From the cell containing the given text, extract its center point as [X, Y] coordinate. 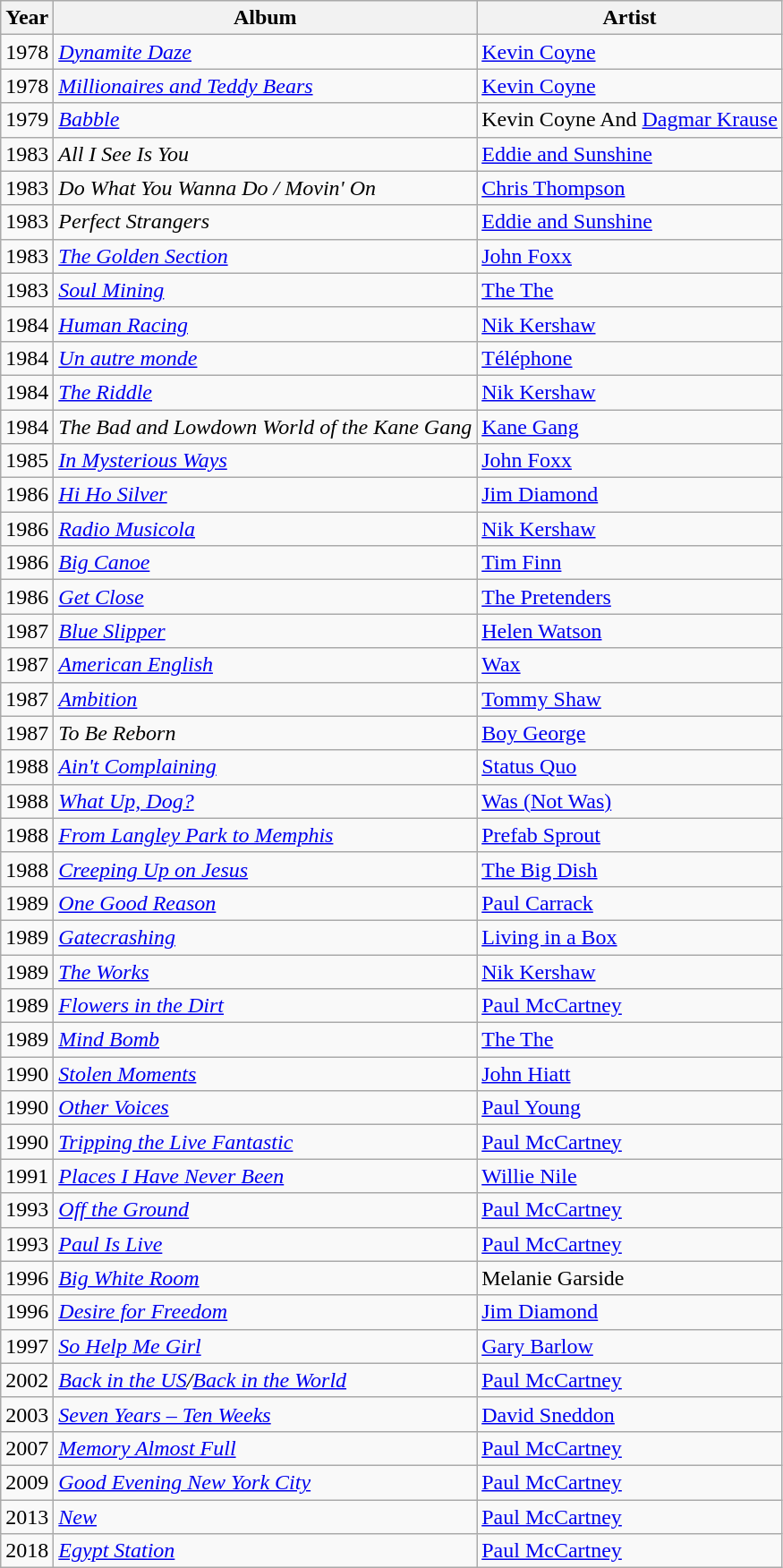
Human Racing [265, 324]
Tommy Shaw [630, 699]
Mind Bomb [265, 1040]
2003 [27, 1414]
Off the Ground [265, 1210]
Gary Barlow [630, 1346]
Chris Thompson [630, 188]
Big Canoe [265, 563]
In Mysterious Ways [265, 461]
Paul Carrack [630, 903]
1979 [27, 120]
Ambition [265, 699]
The Golden Section [265, 256]
New [265, 1517]
John Hiatt [630, 1074]
The Big Dish [630, 869]
All I See Is You [265, 154]
Kevin Coyne And Dagmar Krause [630, 120]
Seven Years – Ten Weeks [265, 1414]
Paul Young [630, 1108]
Do What You Wanna Do / Movin' On [265, 188]
Perfect Strangers [265, 222]
Creeping Up on Jesus [265, 869]
Blue Slipper [265, 631]
2018 [27, 1551]
Boy George [630, 733]
Un autre monde [265, 358]
Helen Watson [630, 631]
2007 [27, 1448]
American English [265, 665]
Prefab Sprout [630, 835]
Flowers in the Dirt [265, 1006]
Artist [630, 18]
Ain't Complaining [265, 767]
2009 [27, 1482]
1997 [27, 1346]
Babble [265, 120]
From Langley Park to Memphis [265, 835]
Paul Is Live [265, 1244]
Hi Ho Silver [265, 495]
2013 [27, 1517]
One Good Reason [265, 903]
The Works [265, 971]
Living in a Box [630, 937]
Egypt Station [265, 1551]
The Riddle [265, 392]
Get Close [265, 597]
Soul Mining [265, 290]
Melanie Garside [630, 1278]
David Sneddon [630, 1414]
Kane Gang [630, 427]
What Up, Dog? [265, 801]
Status Quo [630, 767]
Was (Not Was) [630, 801]
Tripping the Live Fantastic [265, 1142]
Willie Nile [630, 1176]
1991 [27, 1176]
Back in the US/Back in the World [265, 1380]
The Bad and Lowdown World of the Kane Gang [265, 427]
Gatecrashing [265, 937]
So Help Me Girl [265, 1346]
The Pretenders [630, 597]
Big White Room [265, 1278]
Good Evening New York City [265, 1482]
Stolen Moments [265, 1074]
Millionaires and Teddy Bears [265, 86]
Places I Have Never Been [265, 1176]
To Be Reborn [265, 733]
Dynamite Daze [265, 52]
Year [27, 18]
Wax [630, 665]
Radio Musicola [265, 529]
1985 [27, 461]
Album [265, 18]
Téléphone [630, 358]
Tim Finn [630, 563]
Memory Almost Full [265, 1448]
Desire for Freedom [265, 1312]
2002 [27, 1380]
Other Voices [265, 1108]
